Output the [x, y] coordinate of the center of the cell containing the given text.  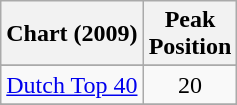
Chart (2009) [72, 34]
20 [190, 85]
Dutch Top 40 [72, 85]
Peak Position [190, 34]
